Search for the cell housing the specified text and yield its (X, Y) center coordinate. 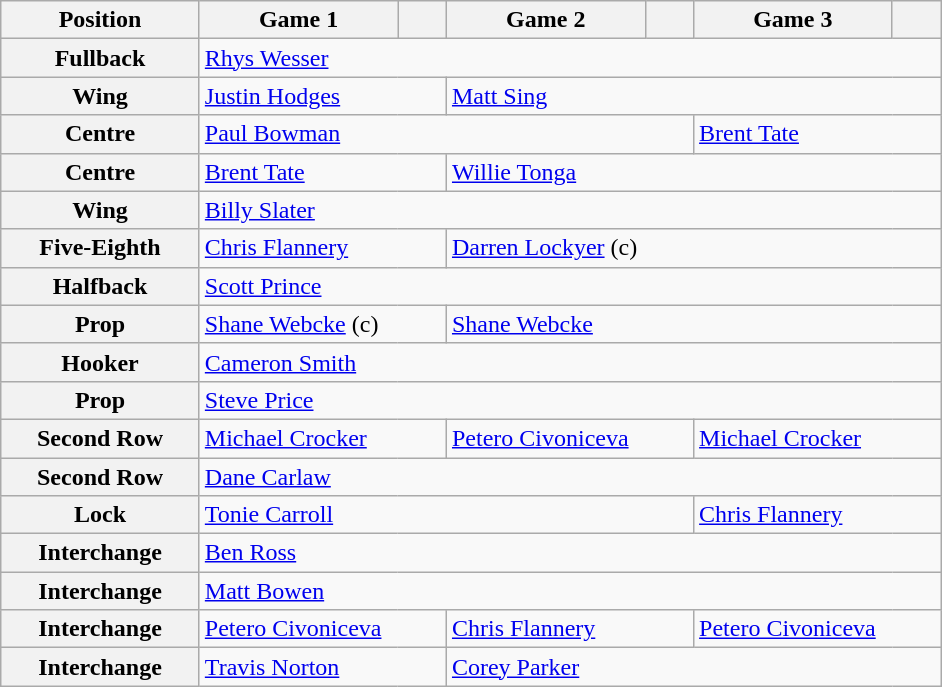
Paul Bowman (446, 134)
Shane Webcke (693, 324)
Cameron Smith (570, 362)
Willie Tonga (693, 172)
Billy Slater (570, 210)
Scott Prince (570, 286)
Corey Parker (693, 667)
Halfback (100, 286)
Rhys Wesser (570, 58)
Matt Sing (693, 96)
Hooker (100, 362)
Tonie Carroll (446, 515)
Matt Bowen (570, 591)
Dane Carlaw (570, 477)
Fullback (100, 58)
Darren Lockyer (c) (693, 248)
Shane Webcke (c) (322, 324)
Five-Eighth (100, 248)
Lock (100, 515)
Game 1 (298, 20)
Justin Hodges (322, 96)
Travis Norton (322, 667)
Ben Ross (570, 553)
Game 2 (546, 20)
Game 3 (794, 20)
Position (100, 20)
Steve Price (570, 400)
